Detect which cell encompasses the target text, then output its [X, Y] center coordinate. 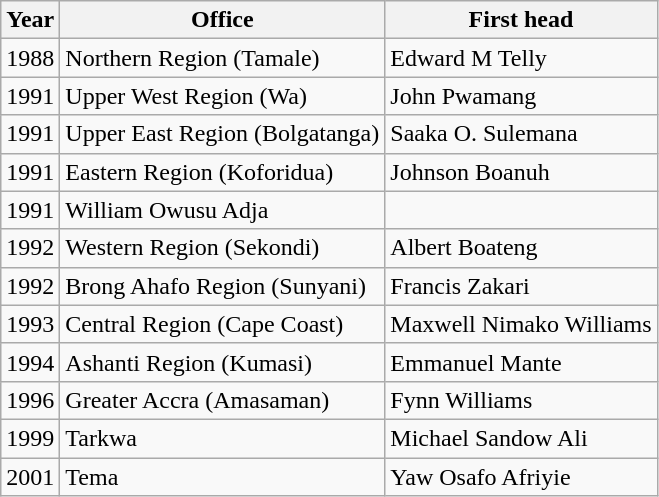
Greater Accra (Amasaman) [222, 400]
Upper West Region (Wa) [222, 96]
Yaw Osafo Afriyie [521, 477]
Central Region (Cape Coast) [222, 324]
Fynn Williams [521, 400]
Michael Sandow Ali [521, 438]
Ashanti Region (Kumasi) [222, 362]
John Pwamang [521, 96]
Office [222, 20]
Johnson Boanuh [521, 172]
Emmanuel Mante [521, 362]
Tema [222, 477]
Albert Boateng [521, 248]
2001 [30, 477]
1999 [30, 438]
Western Region (Sekondi) [222, 248]
Tarkwa [222, 438]
1994 [30, 362]
Edward M Telly [521, 58]
Francis Zakari [521, 286]
1996 [30, 400]
Upper East Region (Bolgatanga) [222, 134]
Eastern Region (Koforidua) [222, 172]
William Owusu Adja [222, 210]
Maxwell Nimako Williams [521, 324]
1993 [30, 324]
First head [521, 20]
Brong Ahafo Region (Sunyani) [222, 286]
Northern Region (Tamale) [222, 58]
1988 [30, 58]
Saaka O. Sulemana [521, 134]
Year [30, 20]
